Determine the [X, Y] coordinate at the center of the cell enclosing the given text.  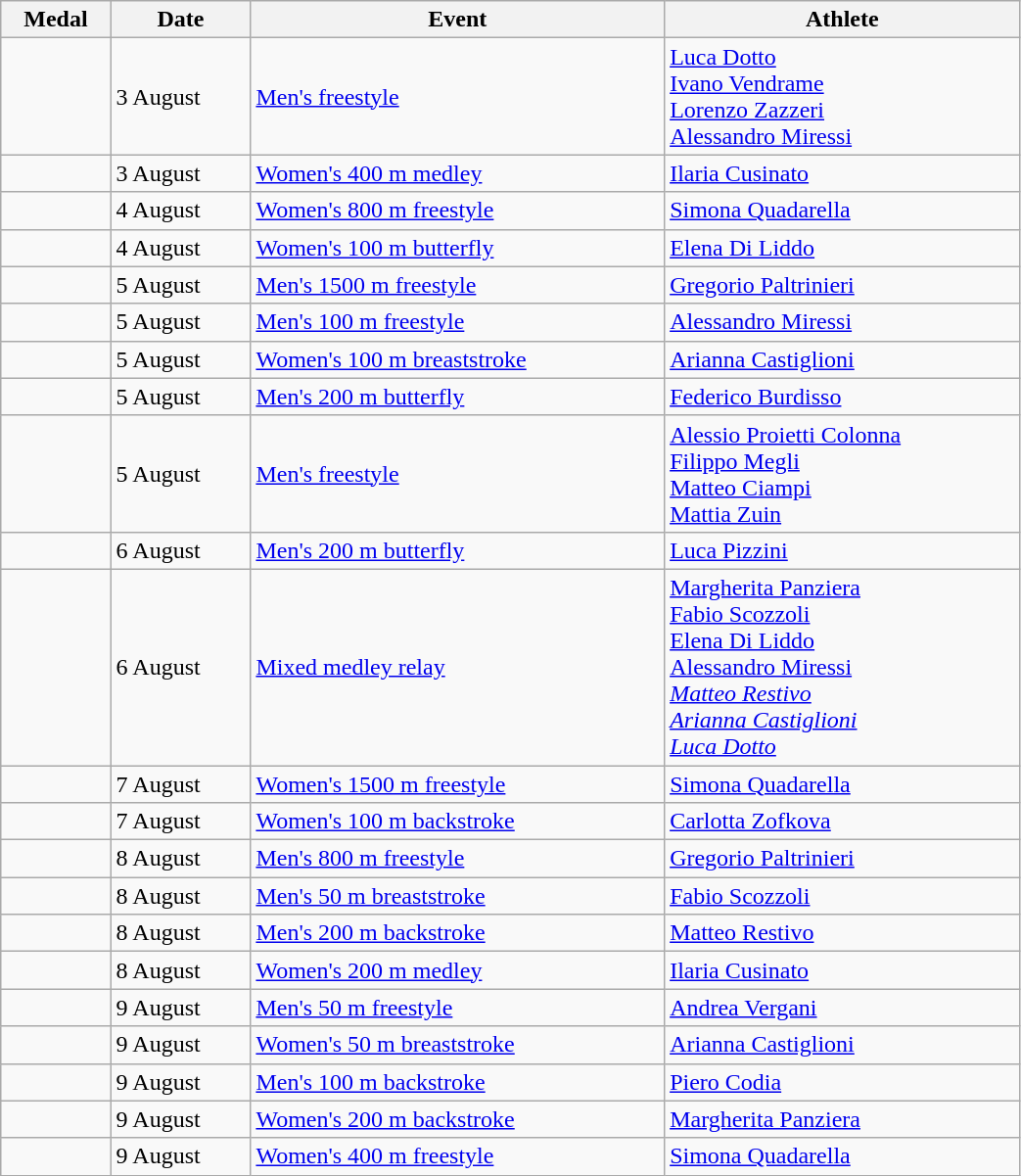
Women's 200 m backstroke [458, 1119]
Luca Pizzini [842, 550]
Fabio Scozzoli [842, 896]
Men's 800 m freestyle [458, 859]
Women's 200 m medley [458, 970]
Margherita PanzieraFabio ScozzoliElena Di LiddoAlessandro MiressiMatteo RestivoArianna CastiglioniLuca Dotto [842, 667]
Federico Burdisso [842, 397]
Date [180, 20]
Medal [56, 20]
Event [458, 20]
Women's 800 m freestyle [458, 211]
Men's 50 m breaststroke [458, 896]
Alessandro Miressi [842, 322]
Mixed medley relay [458, 667]
Andrea Vergani [842, 1008]
Men's 50 m freestyle [458, 1008]
Athlete [842, 20]
Carlotta Zofkova [842, 822]
Women's 1500 m freestyle [458, 784]
Women's 400 m medley [458, 173]
Men's 200 m backstroke [458, 933]
Margherita Panziera [842, 1119]
Women's 100 m breaststroke [458, 359]
Matteo Restivo [842, 933]
Women's 100 m backstroke [458, 822]
Men's 100 m backstroke [458, 1082]
Piero Codia [842, 1082]
Women's 400 m freestyle [458, 1156]
Men's 1500 m freestyle [458, 285]
Elena Di Liddo [842, 248]
Alessio Proietti ColonnaFilippo MegliMatteo CiampiMattia Zuin [842, 474]
Women's 100 m butterfly [458, 248]
Women's 50 m breaststroke [458, 1045]
Luca DottoIvano VendrameLorenzo ZazzeriAlessandro Miressi [842, 96]
Men's 100 m freestyle [458, 322]
